Return the (x, y) coordinate for the center point of the cell that contains the specified text.  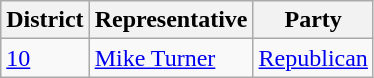
Representative (171, 20)
Party (313, 20)
District (45, 20)
Mike Turner (171, 58)
Republican (313, 58)
10 (45, 58)
